Capture the cell that displays the provided text and extract its [X, Y] central coordinate. 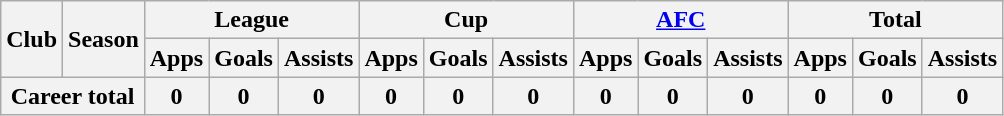
Season [104, 39]
Cup [466, 20]
Career total [73, 96]
League [252, 20]
Total [896, 20]
Club [32, 39]
AFC [680, 20]
